Determine the (X, Y) coordinate at the center of the cell enclosing the given text.  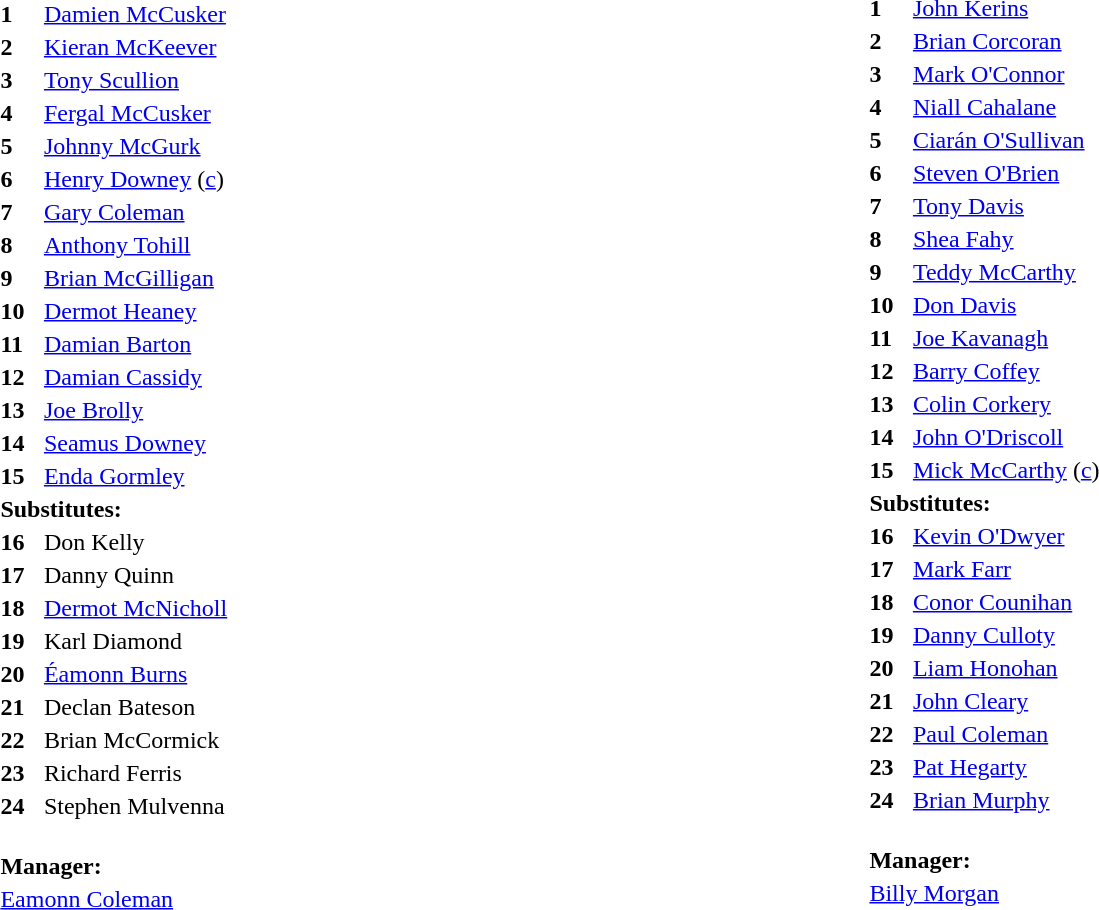
Anthony Tohill (136, 246)
Richard Ferris (136, 774)
Brian McGilligan (136, 278)
Fergal McCusker (136, 114)
Brian McCormick (136, 740)
Manager: (116, 853)
Kieran McKeever (136, 48)
Dermot Heaney (136, 312)
Don Kelly (136, 542)
Gary Coleman (136, 212)
Damien McCusker (136, 14)
Johnny McGurk (136, 146)
Éamonn Burns (136, 674)
Damian Cassidy (136, 378)
Substitutes: (116, 510)
Declan Bateson (136, 708)
Danny Quinn (136, 576)
Tony Scullion (136, 80)
Dermot McNicholl (136, 608)
Karl Diamond (136, 642)
1 (19, 14)
Damian Barton (136, 344)
Seamus Downey (136, 444)
Enda Gormley (136, 476)
Joe Brolly (136, 410)
Stephen Mulvenna (136, 806)
Henry Downey (c) (136, 180)
